Locate the cell with the specified text and output its [x, y] center coordinate. 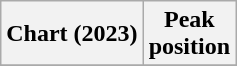
Chart (2023) [72, 34]
Peakposition [189, 34]
